Determine the [x, y] coordinate at the center of the cell enclosing the given text.  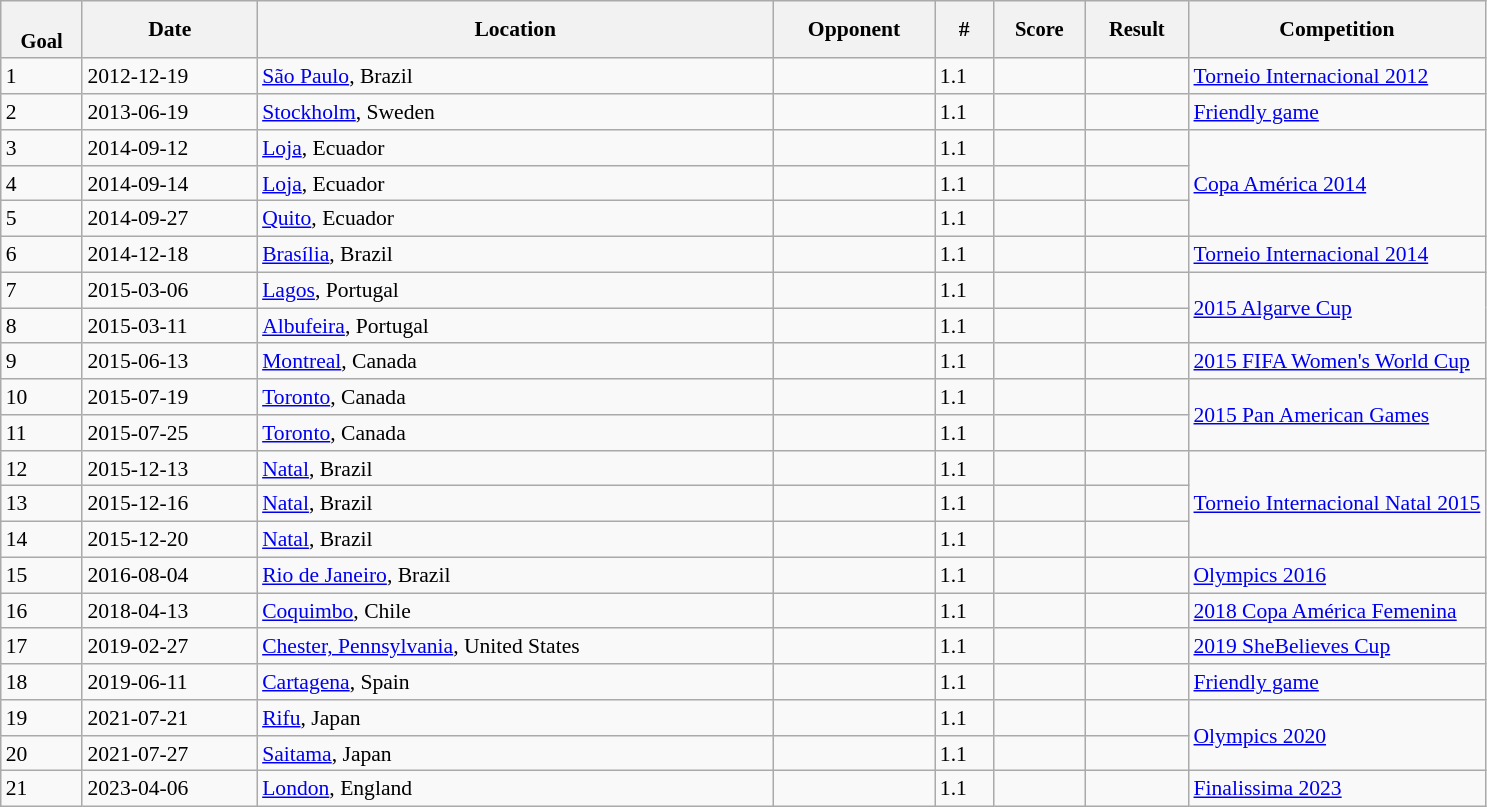
2023-04-06 [170, 789]
Rifu, Japan [515, 718]
Goal [42, 30]
Result [1136, 30]
3 [42, 148]
Finalissima 2023 [1336, 789]
1 [42, 77]
9 [42, 362]
Lagos, Portugal [515, 291]
2015-12-13 [170, 469]
11 [42, 433]
Stockholm, Sweden [515, 112]
2015 Algarve Cup [1336, 308]
Olympics 2020 [1336, 736]
Score [1039, 30]
8 [42, 326]
Torneio Internacional Natal 2015 [1336, 504]
2021-07-21 [170, 718]
2015-06-13 [170, 362]
7 [42, 291]
Chester, Pennsylvania, United States [515, 647]
São Paulo, Brazil [515, 77]
2019-02-27 [170, 647]
2014-09-12 [170, 148]
2014-12-18 [170, 255]
19 [42, 718]
20 [42, 754]
Brasília, Brazil [515, 255]
2012-12-19 [170, 77]
# [964, 30]
15 [42, 576]
2015-07-19 [170, 397]
2015-12-16 [170, 504]
2013-06-19 [170, 112]
2015-03-06 [170, 291]
5 [42, 219]
Date [170, 30]
Olympics 2016 [1336, 576]
2015-03-11 [170, 326]
17 [42, 647]
2015 Pan American Games [1336, 414]
21 [42, 789]
Coquimbo, Chile [515, 611]
Location [515, 30]
2014-09-27 [170, 219]
10 [42, 397]
Albufeira, Portugal [515, 326]
18 [42, 682]
2019-06-11 [170, 682]
12 [42, 469]
Montreal, Canada [515, 362]
Competition [1336, 30]
Opponent [854, 30]
2018-04-13 [170, 611]
Torneio Internacional 2014 [1336, 255]
Copa América 2014 [1336, 184]
2015-12-20 [170, 540]
London, England [515, 789]
2015-07-25 [170, 433]
16 [42, 611]
2018 Copa América Femenina [1336, 611]
6 [42, 255]
2019 SheBelieves Cup [1336, 647]
Torneio Internacional 2012 [1336, 77]
2 [42, 112]
Rio de Janeiro, Brazil [515, 576]
Cartagena, Spain [515, 682]
2014-09-14 [170, 184]
2015 FIFA Women's World Cup [1336, 362]
2021-07-27 [170, 754]
14 [42, 540]
2016-08-04 [170, 576]
13 [42, 504]
Saitama, Japan [515, 754]
4 [42, 184]
Quito, Ecuador [515, 219]
